Detect which cell encompasses the target text, then output its [X, Y] center coordinate. 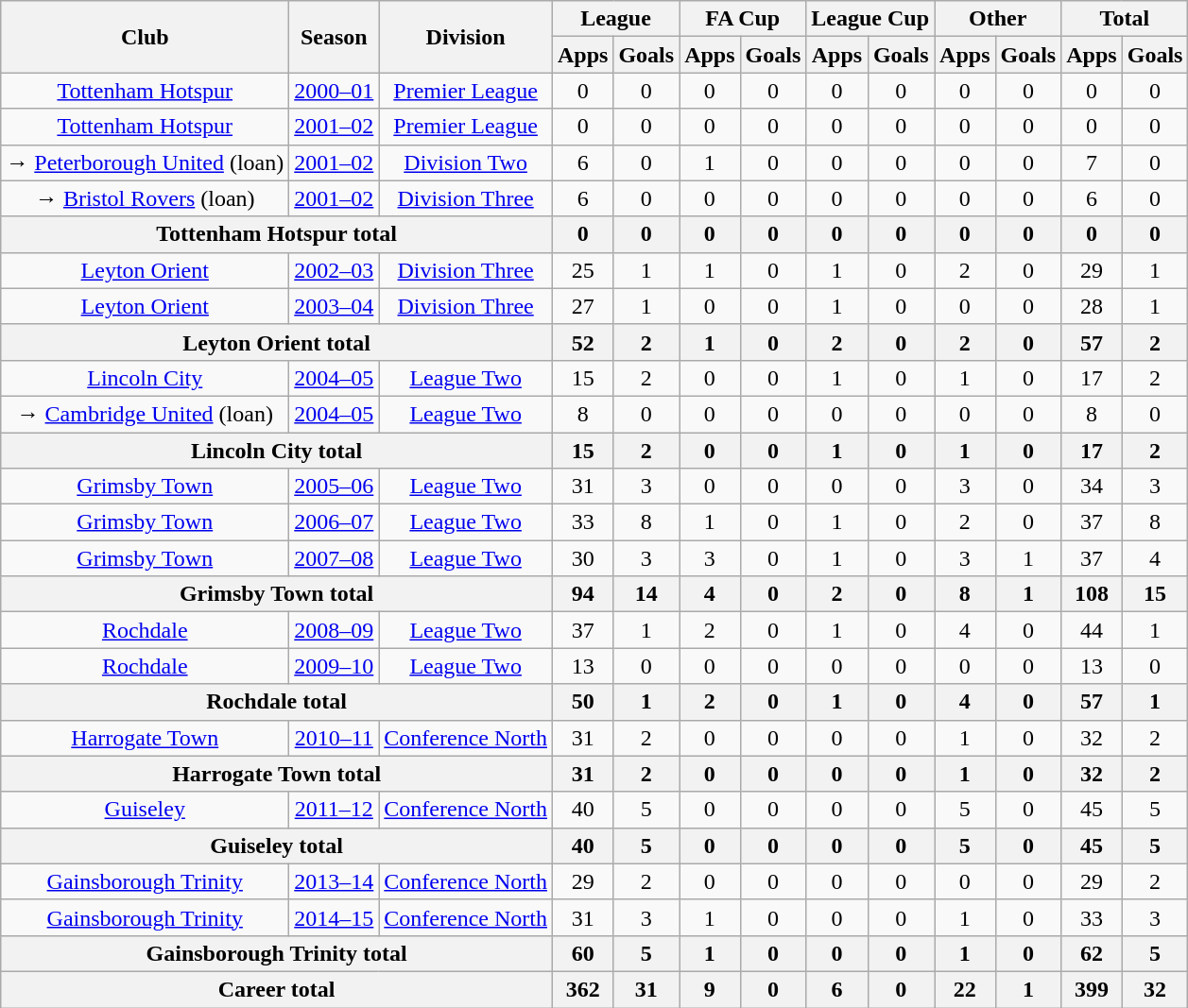
25 [582, 270]
Club [146, 37]
2007–08 [335, 558]
Division [466, 37]
League [615, 19]
14 [646, 594]
27 [582, 306]
League Cup [870, 19]
2002–03 [335, 270]
108 [1092, 594]
2011–12 [335, 810]
Harrogate Town [146, 738]
Season [335, 37]
7 [1092, 162]
362 [582, 989]
2003–04 [335, 306]
→ Cambridge United (loan) [146, 414]
44 [1092, 630]
2010–11 [335, 738]
Lincoln City [146, 378]
→ Bristol Rovers (loan) [146, 198]
94 [582, 594]
Guiseley [146, 810]
Gainsborough Trinity total [277, 953]
52 [582, 342]
Leyton Orient total [277, 342]
28 [1092, 306]
2006–07 [335, 522]
→ Peterborough United (loan) [146, 162]
Career total [277, 989]
2008–09 [335, 630]
Rochdale total [277, 702]
Tottenham Hotspur total [277, 234]
22 [965, 989]
Guiseley total [277, 846]
Division Two [466, 162]
2000–01 [335, 91]
Total [1125, 19]
60 [582, 953]
62 [1092, 953]
30 [582, 558]
Other [998, 19]
Lincoln City total [277, 451]
2013–14 [335, 881]
Grimsby Town total [277, 594]
FA Cup [743, 19]
399 [1092, 989]
Harrogate Town total [277, 774]
2005–06 [335, 487]
50 [582, 702]
9 [710, 989]
2014–15 [335, 917]
34 [1092, 487]
2009–10 [335, 666]
